For the text-containing cell, return its midpoint in [X, Y] coordinate format. 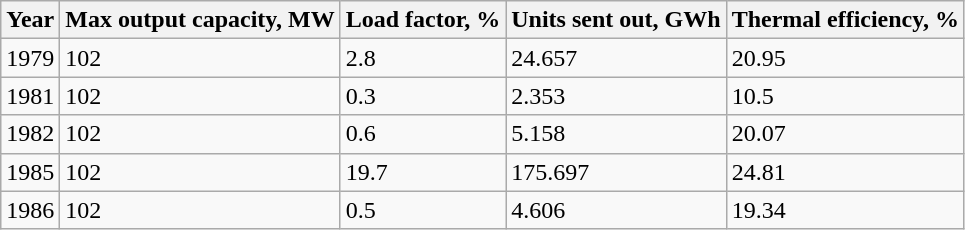
4.606 [616, 210]
2.353 [616, 96]
Load factor, % [423, 20]
19.7 [423, 172]
1986 [30, 210]
1985 [30, 172]
Max output capacity, MW [200, 20]
19.34 [845, 210]
5.158 [616, 134]
0.3 [423, 96]
24.657 [616, 58]
20.95 [845, 58]
1981 [30, 96]
10.5 [845, 96]
1982 [30, 134]
1979 [30, 58]
Year [30, 20]
Units sent out, GWh [616, 20]
0.5 [423, 210]
Thermal efficiency, % [845, 20]
175.697 [616, 172]
2.8 [423, 58]
24.81 [845, 172]
0.6 [423, 134]
20.07 [845, 134]
